Determine the [x, y] coordinate at the center of the cell enclosing the given text.  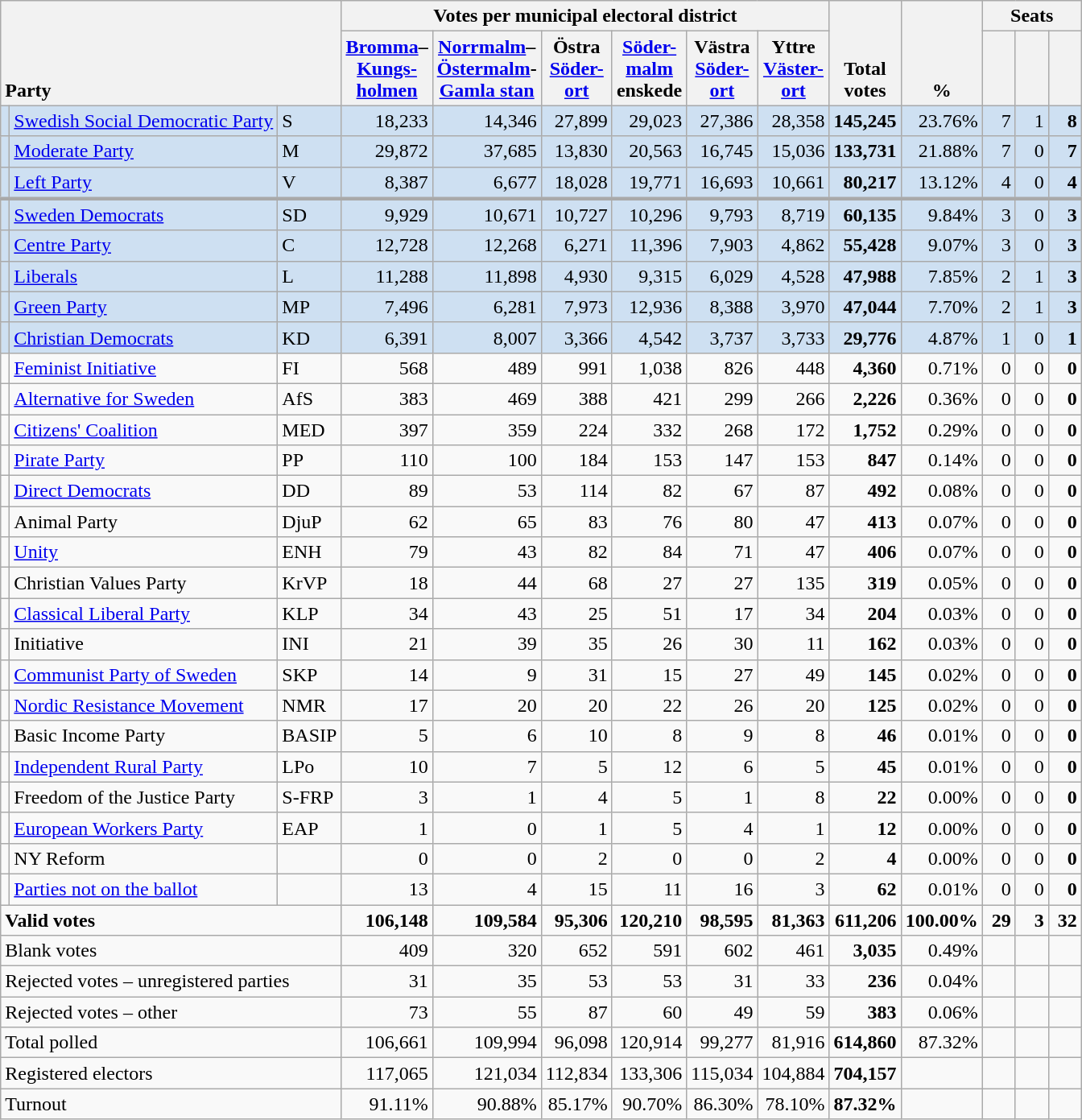
83 [576, 522]
320 [486, 951]
184 [576, 461]
20,563 [649, 151]
319 [865, 583]
448 [794, 368]
7.85% [942, 276]
S [309, 121]
19,771 [649, 183]
461 [794, 951]
KrVP [309, 583]
Citizens' Coalition [143, 429]
Alternative for Sweden [143, 399]
39 [486, 644]
8,388 [722, 307]
INI [309, 644]
133,731 [865, 151]
Green Party [143, 307]
SKP [309, 675]
MED [309, 429]
Moderate Party [143, 151]
3,733 [794, 337]
611,206 [865, 920]
14 [386, 675]
Pirate Party [143, 461]
Yttre Väster- ort [794, 68]
80,217 [865, 183]
12,936 [649, 307]
Västra Söder- ort [722, 68]
397 [386, 429]
Parties not on the ballot [143, 889]
332 [649, 429]
7,496 [386, 307]
Nordic Resistance Movement [143, 705]
991 [576, 368]
109,584 [486, 920]
78.10% [794, 1104]
3,366 [576, 337]
67 [722, 491]
Communist Party of Sweden [143, 675]
KLP [309, 614]
EAP [309, 828]
18 [386, 583]
12,728 [386, 246]
73 [386, 1012]
47,988 [865, 276]
% [942, 53]
12,268 [486, 246]
1,038 [649, 368]
15,036 [794, 151]
6,281 [486, 307]
14,346 [486, 121]
MP [309, 307]
10,671 [486, 215]
0.04% [942, 982]
9,793 [722, 215]
Initiative [143, 644]
90.88% [486, 1104]
79 [386, 552]
23.76% [942, 121]
359 [486, 429]
4,528 [794, 276]
Valid votes [171, 920]
Basic Income Party [143, 736]
413 [865, 522]
Classical Liberal Party [143, 614]
21.88% [942, 151]
7.70% [942, 307]
32 [1064, 920]
28,358 [794, 121]
110 [386, 461]
DjuP [309, 522]
80 [722, 522]
115,034 [722, 1073]
30 [722, 644]
21 [386, 644]
4,542 [649, 337]
172 [794, 429]
6,029 [722, 276]
Total votes [865, 53]
PP [309, 461]
Direct Democrats [143, 491]
0.71% [942, 368]
Animal Party [143, 522]
0.49% [942, 951]
29 [998, 920]
614,860 [865, 1043]
SD [309, 215]
236 [865, 982]
S-FRP [309, 797]
86.30% [722, 1104]
18,028 [576, 183]
120,914 [649, 1043]
125 [865, 705]
1,752 [865, 429]
3,035 [865, 951]
Rejected votes – other [171, 1012]
29,776 [865, 337]
145 [865, 675]
4,862 [794, 246]
7,973 [576, 307]
Registered electors [171, 1073]
25 [576, 614]
9.84% [942, 215]
13 [386, 889]
0.05% [942, 583]
3,970 [794, 307]
112,834 [576, 1073]
8,387 [386, 183]
LPo [309, 767]
KD [309, 337]
Swedish Social Democratic Party [143, 121]
409 [386, 951]
0.36% [942, 399]
84 [649, 552]
NY Reform [143, 858]
51 [649, 614]
268 [722, 429]
Votes per municipal electoral district [585, 16]
37,685 [486, 151]
6,677 [486, 183]
8,719 [794, 215]
100 [486, 461]
89 [386, 491]
826 [722, 368]
489 [486, 368]
Östra Söder- ort [576, 68]
85.17% [576, 1104]
6,391 [386, 337]
133,306 [649, 1073]
7,903 [722, 246]
Sweden Democrats [143, 215]
Turnout [171, 1104]
9.07% [942, 246]
104,884 [794, 1073]
492 [865, 491]
4,930 [576, 276]
13,830 [576, 151]
3,737 [722, 337]
4.87% [942, 337]
388 [576, 399]
90.70% [649, 1104]
DD [309, 491]
106,661 [386, 1043]
27,386 [722, 121]
29,023 [649, 121]
11,396 [649, 246]
Rejected votes – unregistered parties [171, 982]
Centre Party [143, 246]
44 [486, 583]
ENH [309, 552]
60 [649, 1012]
6,271 [576, 246]
Liberals [143, 276]
Left Party [143, 183]
114 [576, 491]
11,288 [386, 276]
60,135 [865, 215]
16,745 [722, 151]
46 [865, 736]
Christian Democrats [143, 337]
91.11% [386, 1104]
98,595 [722, 920]
29,872 [386, 151]
Söder- malm enskede [649, 68]
Unity [143, 552]
Seats [1032, 16]
71 [722, 552]
45 [865, 767]
27,899 [576, 121]
NMR [309, 705]
0.08% [942, 491]
33 [794, 982]
11,898 [486, 276]
406 [865, 552]
Freedom of the Justice Party [143, 797]
421 [649, 399]
299 [722, 399]
224 [576, 429]
81,916 [794, 1043]
Feminist Initiative [143, 368]
55 [486, 1012]
M [309, 151]
76 [649, 522]
Blank votes [171, 951]
C [309, 246]
16 [722, 889]
8,007 [486, 337]
L [309, 276]
European Workers Party [143, 828]
10,661 [794, 183]
602 [722, 951]
0.29% [942, 429]
95,306 [576, 920]
120,210 [649, 920]
162 [865, 644]
Christian Values Party [143, 583]
0.14% [942, 461]
704,157 [865, 1073]
Bromma–Kungs- holmen [386, 68]
AfS [309, 399]
81,363 [794, 920]
59 [794, 1012]
106,148 [386, 920]
Party [171, 53]
591 [649, 951]
68 [576, 583]
117,065 [386, 1073]
V [309, 183]
469 [486, 399]
2,226 [865, 399]
55,428 [865, 246]
109,994 [486, 1043]
9,315 [649, 276]
266 [794, 399]
847 [865, 461]
99,277 [722, 1043]
9,929 [386, 215]
145,245 [865, 121]
652 [576, 951]
Total polled [171, 1043]
0.06% [942, 1012]
18,233 [386, 121]
47,044 [865, 307]
568 [386, 368]
147 [722, 461]
4,360 [865, 368]
96,098 [576, 1043]
Norrmalm–Östermalm- Gamla stan [486, 68]
121,034 [486, 1073]
FI [309, 368]
Independent Rural Party [143, 767]
100.00% [942, 920]
BASIP [309, 736]
65 [486, 522]
10,296 [649, 215]
10,727 [576, 215]
16,693 [722, 183]
135 [794, 583]
204 [865, 614]
13.12% [942, 183]
